Pinpoint the cell where the given text exists, returning its [x, y] midpoint coordinate. 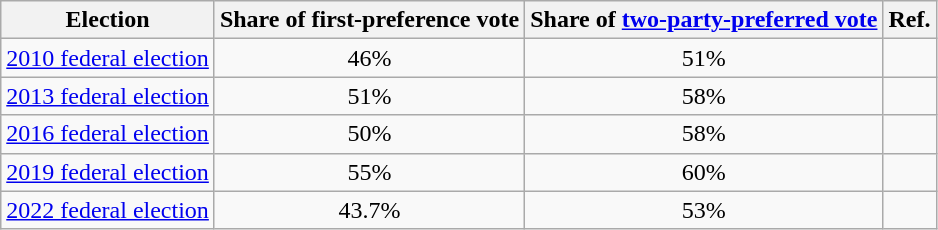
2016 federal election [108, 134]
Ref. [910, 20]
43.7% [369, 210]
Share of two-party-preferred vote [704, 20]
60% [704, 172]
53% [704, 210]
Election [108, 20]
Share of first-preference vote [369, 20]
2022 federal election [108, 210]
46% [369, 58]
2013 federal election [108, 96]
2010 federal election [108, 58]
50% [369, 134]
55% [369, 172]
2019 federal election [108, 172]
